Find where the given text appears and provide that cell's center as (x, y) coordinate. 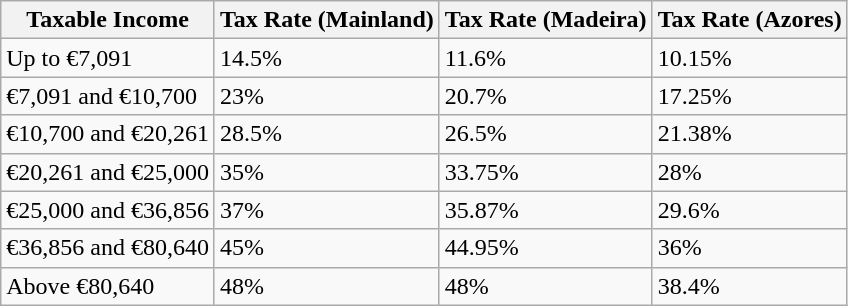
44.95% (546, 248)
35% (326, 172)
26.5% (546, 134)
Above €80,640 (108, 286)
Tax Rate (Madeira) (546, 20)
€36,856 and €80,640 (108, 248)
35.87% (546, 210)
€10,700 and €20,261 (108, 134)
10.15% (750, 58)
45% (326, 248)
Tax Rate (Azores) (750, 20)
Up to €7,091 (108, 58)
Tax Rate (Mainland) (326, 20)
23% (326, 96)
28.5% (326, 134)
21.38% (750, 134)
37% (326, 210)
36% (750, 248)
20.7% (546, 96)
29.6% (750, 210)
17.25% (750, 96)
€20,261 and €25,000 (108, 172)
Taxable Income (108, 20)
11.6% (546, 58)
€7,091 and €10,700 (108, 96)
38.4% (750, 286)
14.5% (326, 58)
28% (750, 172)
€25,000 and €36,856 (108, 210)
33.75% (546, 172)
